Extract the (x, y) coordinate from the center of the cell holding the provided text.  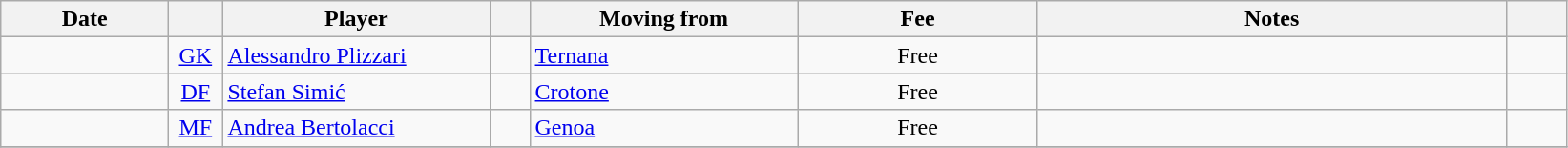
GK (196, 55)
Date (85, 19)
Player (357, 19)
Moving from (664, 19)
Crotone (664, 92)
Ternana (664, 55)
Notes (1271, 19)
Andrea Bertolacci (357, 128)
Stefan Simić (357, 92)
Genoa (664, 128)
MF (196, 128)
Alessandro Plizzari (357, 55)
Fee (918, 19)
DF (196, 92)
